Provide the (X, Y) coordinate of the cell's center where the given text is located.  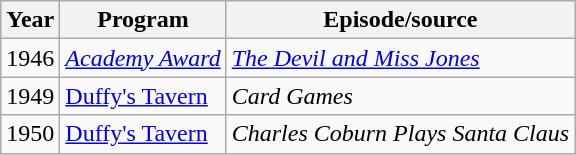
1950 (30, 134)
Program (143, 20)
1946 (30, 58)
Card Games (400, 96)
Episode/source (400, 20)
Academy Award (143, 58)
The Devil and Miss Jones (400, 58)
Year (30, 20)
1949 (30, 96)
Charles Coburn Plays Santa Claus (400, 134)
